Capture the cell that displays the provided text and extract its [X, Y] central coordinate. 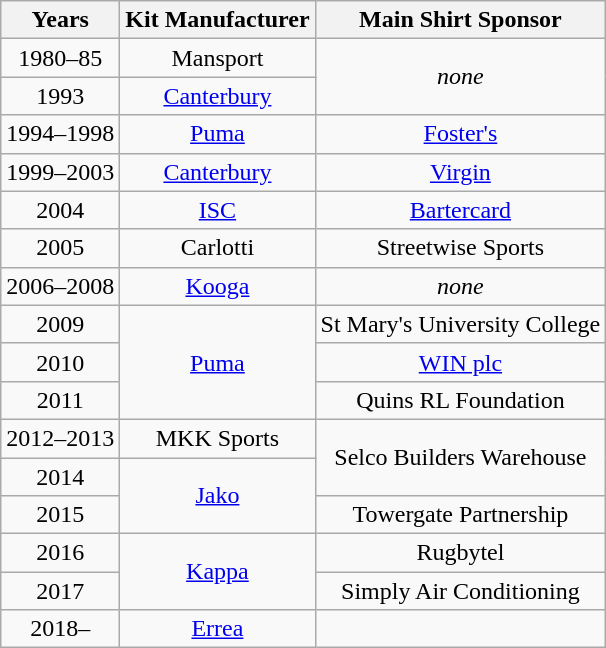
Selco Builders Warehouse [460, 457]
2014 [60, 477]
Simply Air Conditioning [460, 591]
Kit Manufacturer [218, 20]
Foster's [460, 134]
Years [60, 20]
Rugbytel [460, 553]
Kappa [218, 572]
1999–2003 [60, 172]
Kooga [218, 286]
Mansport [218, 58]
2005 [60, 248]
1980–85 [60, 58]
2009 [60, 324]
Carlotti [218, 248]
2004 [60, 210]
Quins RL Foundation [460, 400]
2012–2013 [60, 438]
Main Shirt Sponsor [460, 20]
Errea [218, 629]
St Mary's University College [460, 324]
2017 [60, 591]
2015 [60, 515]
WIN plc [460, 362]
Virgin [460, 172]
2010 [60, 362]
1994–1998 [60, 134]
MKK Sports [218, 438]
2006–2008 [60, 286]
Bartercard [460, 210]
Streetwise Sports [460, 248]
2018– [60, 629]
Towergate Partnership [460, 515]
2016 [60, 553]
1993 [60, 96]
ISC [218, 210]
Jako [218, 496]
2011 [60, 400]
